Scan for the cell matching the given text and deliver its [X, Y] coordinate at center. 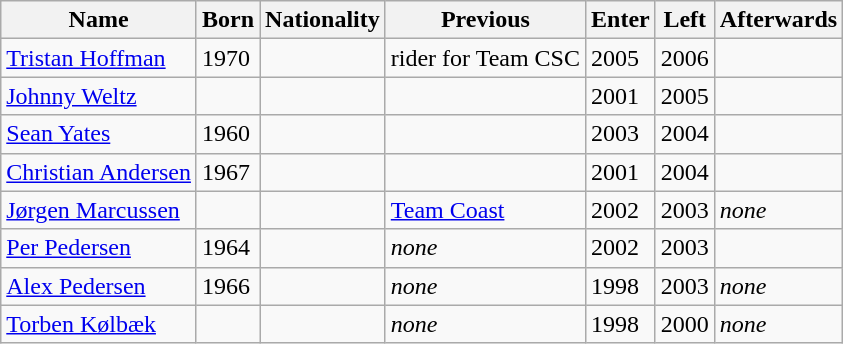
Team Coast [485, 210]
1964 [228, 248]
1966 [228, 286]
1967 [228, 172]
Afterwards [778, 20]
Born [228, 20]
2000 [684, 324]
Christian Andersen [99, 172]
Sean Yates [99, 134]
Johnny Weltz [99, 96]
Torben Kølbæk [99, 324]
Per Pedersen [99, 248]
Tristan Hoffman [99, 58]
Left [684, 20]
1970 [228, 58]
Alex Pedersen [99, 286]
Previous [485, 20]
Nationality [323, 20]
1960 [228, 134]
rider for Team CSC [485, 58]
2006 [684, 58]
Name [99, 20]
Jørgen Marcussen [99, 210]
Enter [621, 20]
